Extract the (x, y) coordinate from the center of the cell holding the provided text.  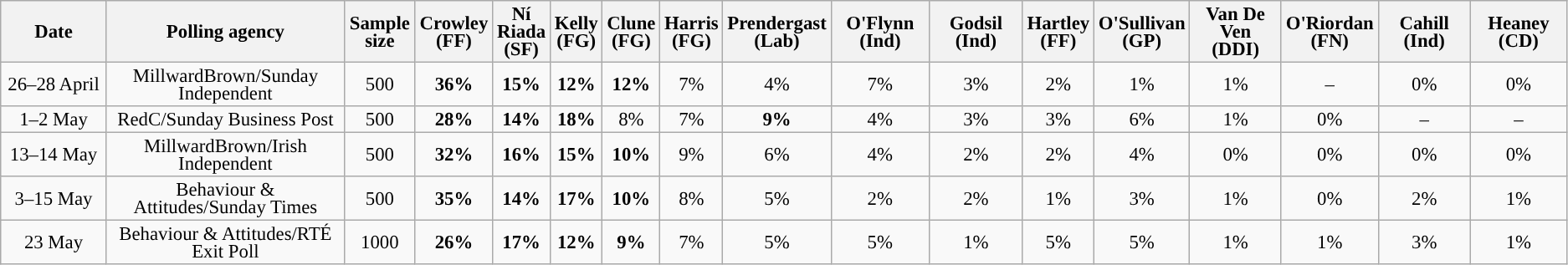
Ní Riada (SF) (522, 32)
MillwardBrown/Irish Independent (225, 155)
Hartley (FF) (1058, 32)
O'Riordan (FN) (1330, 32)
Harris (FG) (691, 32)
32% (453, 155)
13–14 May (54, 155)
1–2 May (54, 120)
Cahill (Ind) (1424, 32)
1000 (380, 242)
28% (453, 120)
26–28 April (54, 85)
RedC/Sunday Business Post (225, 120)
Crowley (FF) (453, 32)
36% (453, 85)
23 May (54, 242)
MillwardBrown/Sunday Independent (225, 85)
Polling agency (225, 32)
Kelly (FG) (576, 32)
3–15 May (54, 199)
Behaviour & Attitudes/Sunday Times (225, 199)
16% (522, 155)
35% (453, 199)
Van De Ven (DDI) (1235, 32)
Prendergast (Lab) (776, 32)
Behaviour & Attitudes/RTÉ Exit Poll (225, 242)
26% (453, 242)
Clune (FG) (631, 32)
Date (54, 32)
O'Sullivan (GP) (1141, 32)
Godsil (Ind) (976, 32)
Sample size (380, 32)
18% (576, 120)
O'Flynn (Ind) (880, 32)
Heaney (CD) (1518, 32)
